Search for the cell housing the specified text and yield its (x, y) center coordinate. 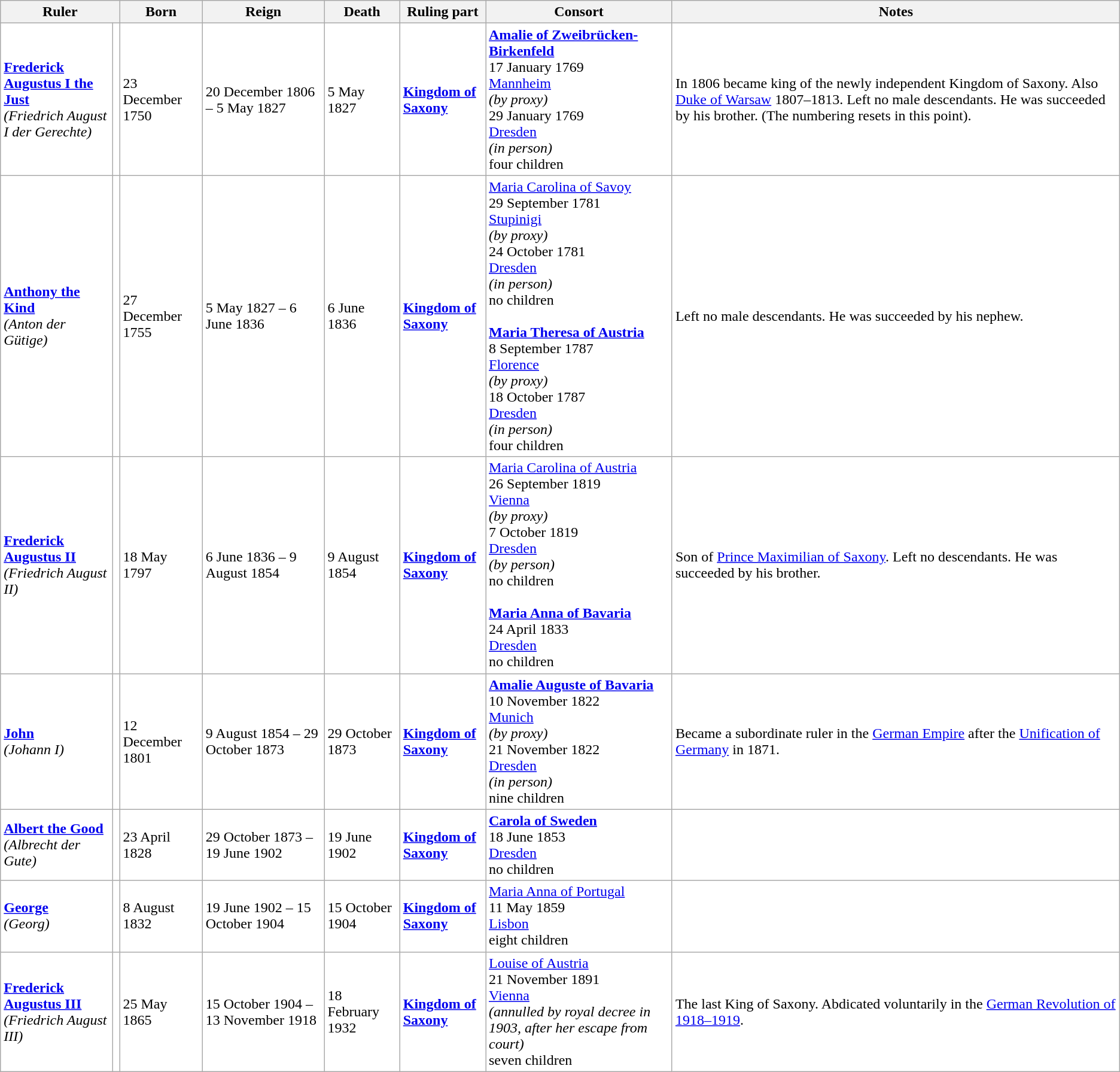
25 May 1865 (161, 1012)
29 October 1873 – 19 June 1902 (263, 845)
George(Georg) (57, 916)
19 June 1902 (362, 845)
John(Johann I) (57, 741)
19 June 1902 – 15 October 1904 (263, 916)
Frederick Augustus II(Friedrich August II) (57, 565)
20 December 1806 – 5 May 1827 (263, 99)
6 June 1836 – 9 August 1854 (263, 565)
23 April 1828 (161, 845)
15 October 1904 – 13 November 1918 (263, 1012)
Consort (579, 12)
9 August 1854 (362, 565)
The last King of Saxony. Abdicated voluntarily in the German Revolution of 1918–1919. (896, 1012)
5 May 1827 (362, 99)
Albert the Good(Albrecht der Gute) (57, 845)
Maria Anna of Portugal11 May 1859Lisboneight children (579, 916)
Death (362, 12)
Frederick Augustus III(Friedrich August III) (57, 1012)
Anthony the Kind(Anton der Gütige) (57, 316)
23 December 1750 (161, 99)
18 May 1797 (161, 565)
Son of Prince Maximilian of Saxony. Left no descendants. He was succeeded by his brother. (896, 565)
8 August 1832 (161, 916)
9 August 1854 – 29 October 1873 (263, 741)
Amalie Auguste of Bavaria10 November 1822Munich(by proxy)21 November 1822Dresden(in person)nine children (579, 741)
5 May 1827 – 6 June 1836 (263, 316)
Born (161, 12)
Ruler (60, 12)
Left no male descendants. He was succeeded by his nephew. (896, 316)
18 February 1932 (362, 1012)
6 June 1836 (362, 316)
Frederick Augustus I the Just(Friedrich August I der Gerechte) (57, 99)
Louise of Austria21 November 1891Vienna(annulled by royal decree in 1903, after her escape from court)seven children (579, 1012)
Carola of Sweden18 June 1853Dresdenno children (579, 845)
15 October 1904 (362, 916)
29 October 1873 (362, 741)
Ruling part (443, 12)
27 December 1755 (161, 316)
Reign (263, 12)
Amalie of Zweibrücken-Birkenfeld17 January 1769Mannheim(by proxy)29 January 1769Dresden(in person)four children (579, 99)
12 December 1801 (161, 741)
Became a subordinate ruler in the German Empire after the Unification of Germany in 1871. (896, 741)
Notes (896, 12)
